Locate the cell with the specified text and output its [X, Y] center coordinate. 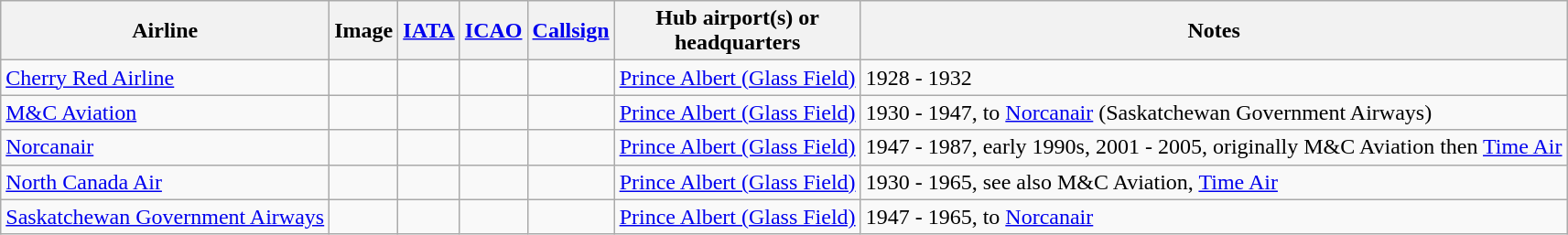
Notes [1214, 31]
Image [364, 31]
North Canada Air [165, 182]
Callsign [571, 31]
1947 - 1987, early 1990s, 2001 - 2005, originally M&C Aviation then Time Air [1214, 147]
Hub airport(s) orheadquarters [738, 31]
Airline [165, 31]
1930 - 1965, see also M&C Aviation, Time Air [1214, 182]
IATA [429, 31]
1930 - 1947, to Norcanair (Saskatchewan Government Airways) [1214, 112]
1928 - 1932 [1214, 78]
Norcanair [165, 147]
M&C Aviation [165, 112]
Cherry Red Airline [165, 78]
1947 - 1965, to Norcanair [1214, 217]
Saskatchewan Government Airways [165, 217]
ICAO [493, 31]
